From the cell containing the given text, extract its center point as [X, Y] coordinate. 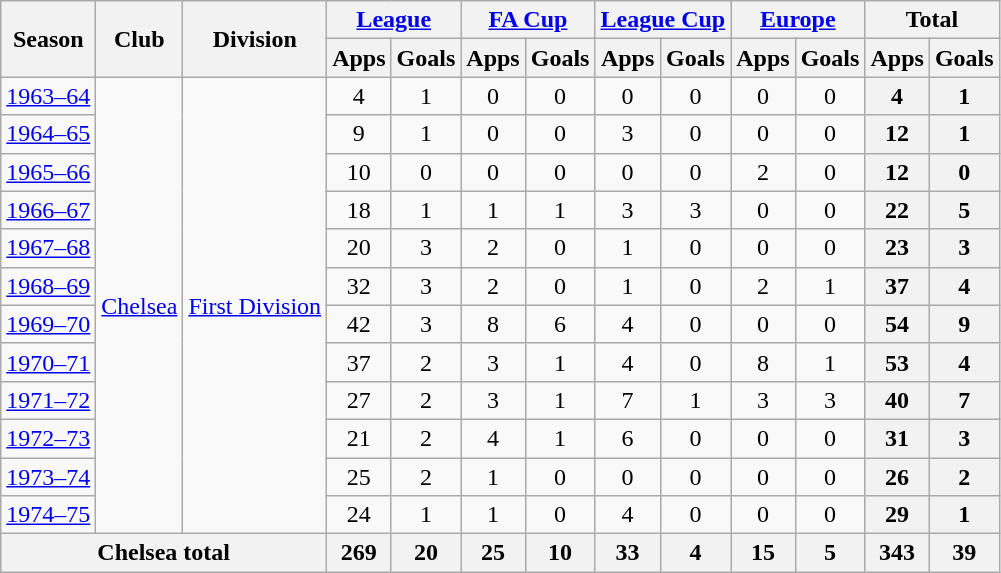
21 [359, 438]
29 [897, 515]
1972–73 [48, 438]
24 [359, 515]
23 [897, 248]
26 [897, 477]
Season [48, 39]
FA Cup [528, 20]
Club [140, 39]
Total [932, 20]
1964–65 [48, 134]
League Cup [663, 20]
343 [897, 553]
1974–75 [48, 515]
269 [359, 553]
Chelsea [140, 306]
Division [255, 39]
22 [897, 210]
League [394, 20]
31 [897, 438]
54 [897, 324]
18 [359, 210]
1971–72 [48, 400]
32 [359, 286]
1973–74 [48, 477]
40 [897, 400]
1967–68 [48, 248]
Europe [798, 20]
42 [359, 324]
33 [628, 553]
53 [897, 362]
1968–69 [48, 286]
39 [964, 553]
1966–67 [48, 210]
First Division [255, 306]
15 [763, 553]
27 [359, 400]
1965–66 [48, 172]
Chelsea total [164, 553]
1963–64 [48, 96]
1969–70 [48, 324]
1970–71 [48, 362]
